From the cell containing the given text, extract its center point as [x, y] coordinate. 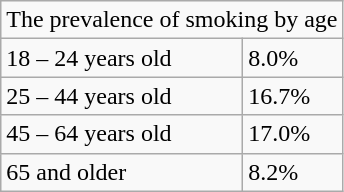
16.7% [293, 96]
25 – 44 years old [122, 96]
45 – 64 years old [122, 134]
17.0% [293, 134]
18 – 24 years old [122, 58]
65 and older [122, 172]
8.2% [293, 172]
8.0% [293, 58]
The prevalence of smoking by age [172, 20]
